Extract the (X, Y) coordinate from the center of the cell holding the provided text.  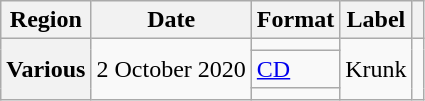
Krunk (376, 69)
Region (46, 20)
Label (376, 20)
Various (46, 69)
CD (295, 69)
Date (171, 20)
Format (295, 20)
2 October 2020 (171, 69)
